Return the (x, y) coordinate for the center point of the cell that contains the specified text.  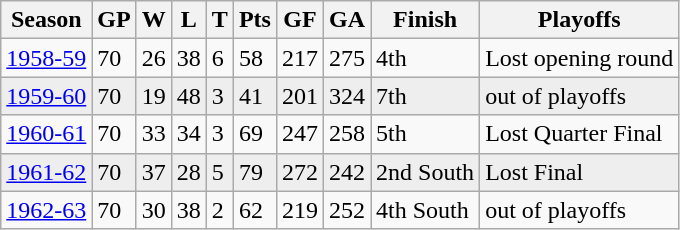
GF (300, 20)
6 (220, 58)
62 (254, 210)
Lost Quarter Final (580, 134)
33 (154, 134)
5 (220, 172)
258 (348, 134)
217 (300, 58)
Pts (254, 20)
219 (300, 210)
242 (348, 172)
252 (348, 210)
201 (300, 96)
2nd South (426, 172)
41 (254, 96)
Finish (426, 20)
5th (426, 134)
58 (254, 58)
37 (154, 172)
1961-62 (46, 172)
34 (188, 134)
1959-60 (46, 96)
48 (188, 96)
275 (348, 58)
1960-61 (46, 134)
GP (114, 20)
W (154, 20)
Season (46, 20)
7th (426, 96)
Lost Final (580, 172)
Lost opening round (580, 58)
4th South (426, 210)
1962-63 (46, 210)
1958-59 (46, 58)
T (220, 20)
79 (254, 172)
247 (300, 134)
69 (254, 134)
L (188, 20)
272 (300, 172)
28 (188, 172)
19 (154, 96)
2 (220, 210)
4th (426, 58)
30 (154, 210)
Playoffs (580, 20)
324 (348, 96)
GA (348, 20)
26 (154, 58)
